Output the [X, Y] coordinate of the center of the cell containing the given text.  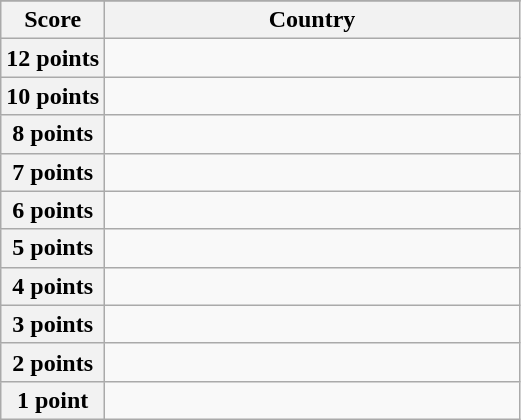
2 points [53, 362]
5 points [53, 248]
7 points [53, 172]
12 points [53, 58]
1 point [53, 400]
Country [312, 20]
Score [53, 20]
3 points [53, 324]
6 points [53, 210]
10 points [53, 96]
8 points [53, 134]
4 points [53, 286]
